Scan for the cell matching the given text and deliver its [X, Y] coordinate at center. 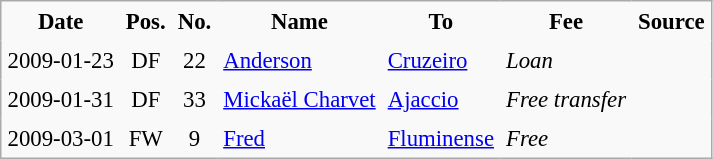
No. [195, 21]
Fred [299, 139]
Mickaël Charvet [299, 100]
Fluminense [441, 139]
To [441, 21]
Anderson [299, 60]
Date [60, 21]
Cruzeiro [441, 60]
Pos. [146, 21]
Loan [566, 60]
Ajaccio [441, 100]
Name [299, 21]
Fee [566, 21]
33 [195, 100]
2009-03-01 [60, 139]
2009-01-31 [60, 100]
Free transfer [566, 100]
2009-01-23 [60, 60]
22 [195, 60]
Free [566, 139]
9 [195, 139]
FW [146, 139]
Source [672, 21]
